Return (X, Y) of the center of cell containing provided text 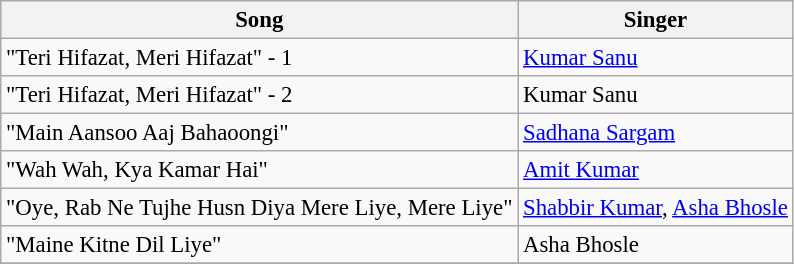
Song (260, 20)
Sadhana Sargam (656, 133)
"Main Aansoo Aaj Bahaoongi" (260, 133)
Shabbir Kumar, Asha Bhosle (656, 208)
Singer (656, 20)
"Teri Hifazat, Meri Hifazat" - 1 (260, 58)
"Wah Wah, Kya Kamar Hai" (260, 170)
Amit Kumar (656, 170)
Asha Bhosle (656, 245)
"Maine Kitne Dil Liye" (260, 245)
"Oye, Rab Ne Tujhe Husn Diya Mere Liye, Mere Liye" (260, 208)
"Teri Hifazat, Meri Hifazat" - 2 (260, 95)
